Capture the cell that displays the provided text and extract its [x, y] central coordinate. 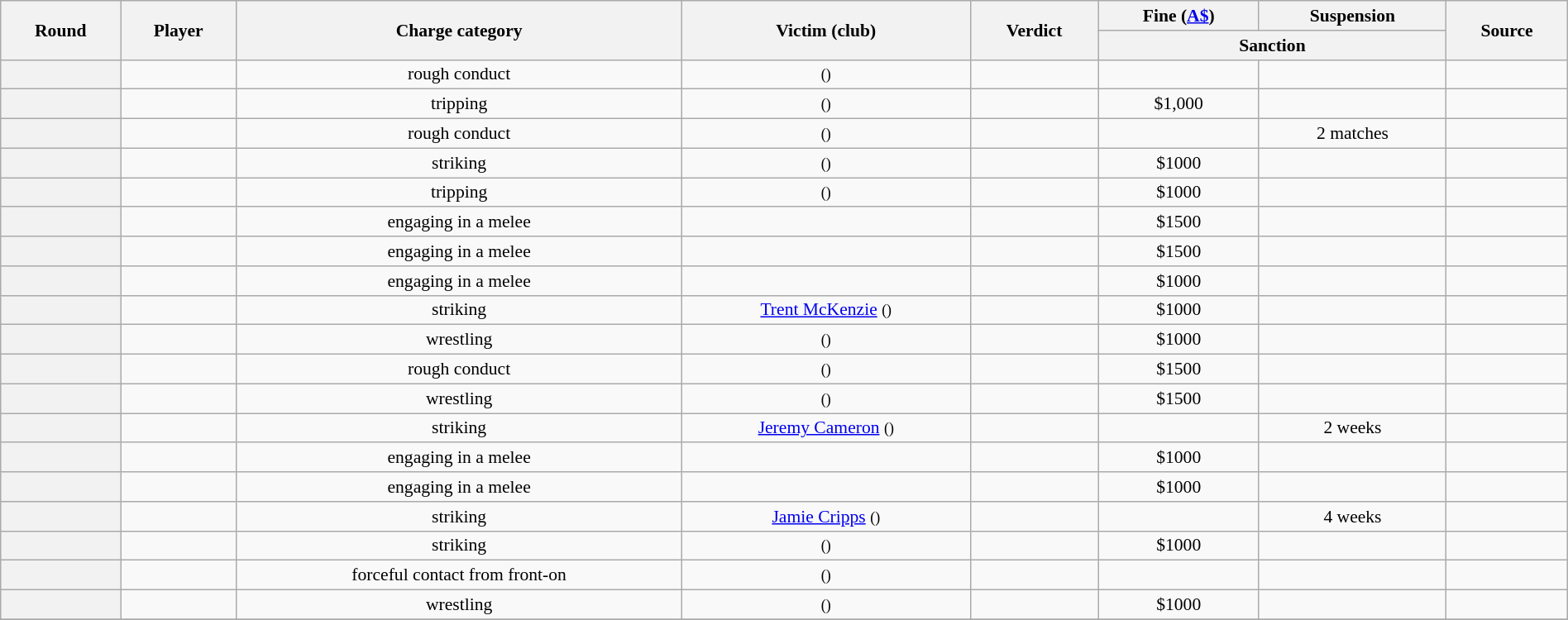
Player [179, 30]
Verdict [1034, 30]
Trent McKenzie () [826, 310]
Charge category [460, 30]
Jeremy Cameron () [826, 428]
Jamie Cripps () [826, 517]
Victim (club) [826, 30]
Round [61, 30]
2 matches [1352, 134]
2 weeks [1352, 428]
$1,000 [1178, 104]
4 weeks [1352, 517]
Source [1507, 30]
Sanction [1272, 45]
forceful contact from front-on [460, 575]
Fine (A$) [1178, 16]
Suspension [1352, 16]
